Identify which cell holds the provided text, then report its [X, Y] central coordinate. 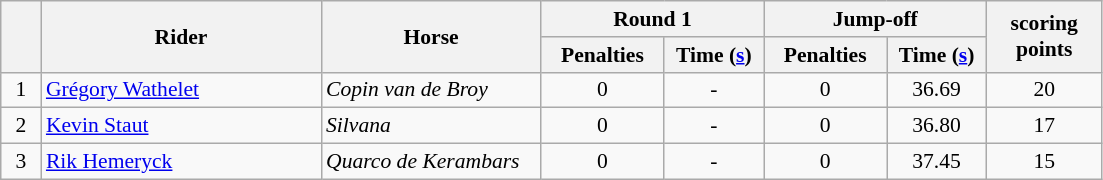
Jump-off [876, 19]
3 [21, 162]
Kevin Staut [181, 126]
15 [1044, 162]
20 [1044, 90]
Rik Hemeryck [181, 162]
36.69 [936, 90]
scoringpoints [1044, 36]
2 [21, 126]
17 [1044, 126]
Horse [431, 36]
Silvana [431, 126]
Quarco de Kerambars [431, 162]
36.80 [936, 126]
37.45 [936, 162]
Rider [181, 36]
Grégory Wathelet [181, 90]
Round 1 [652, 19]
Copin van de Broy [431, 90]
1 [21, 90]
